Extract the [x, y] coordinate from the center of the cell holding the provided text.  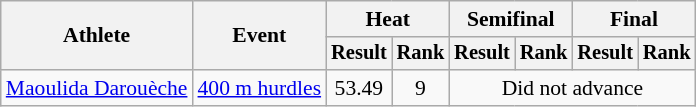
Event [259, 36]
9 [421, 88]
Final [634, 19]
400 m hurdles [259, 88]
Maoulida Darouèche [97, 88]
Did not advance [572, 88]
Athlete [97, 36]
53.49 [359, 88]
Semifinal [510, 19]
Heat [388, 19]
